Return the [x, y] coordinate for the center point of the cell that contains the specified text.  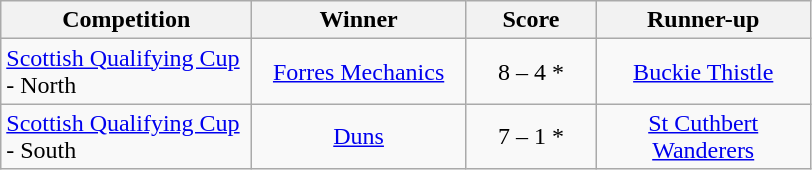
St Cuthbert Wanderers [703, 136]
8 – 4 * [530, 72]
7 – 1 * [530, 136]
Forres Mechanics [359, 72]
Competition [126, 20]
Scottish Qualifying Cup - North [126, 72]
Score [530, 20]
Scottish Qualifying Cup - South [126, 136]
Runner-up [703, 20]
Winner [359, 20]
Buckie Thistle [703, 72]
Duns [359, 136]
